Return the (x, y) coordinate for the center point of the cell that contains the specified text.  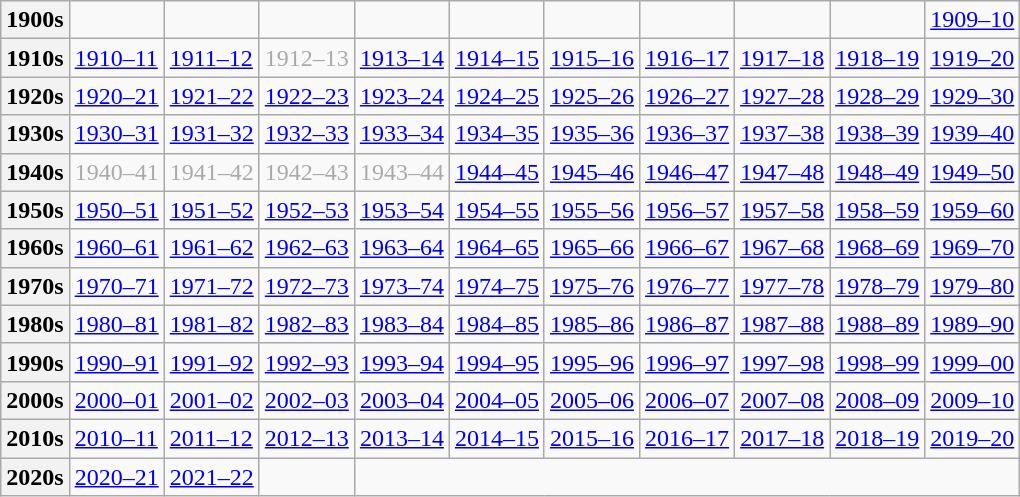
1932–33 (306, 134)
1914–15 (496, 58)
1924–25 (496, 96)
1988–89 (878, 324)
2020–21 (116, 477)
1969–70 (972, 248)
1991–92 (212, 362)
1959–60 (972, 210)
1930s (35, 134)
1995–96 (592, 362)
1982–83 (306, 324)
1919–20 (972, 58)
1964–65 (496, 248)
1979–80 (972, 286)
2021–22 (212, 477)
1980s (35, 324)
1962–63 (306, 248)
1990s (35, 362)
1936–37 (688, 134)
2009–10 (972, 400)
1989–90 (972, 324)
2003–04 (402, 400)
1985–86 (592, 324)
1910–11 (116, 58)
1966–67 (688, 248)
1961–62 (212, 248)
1935–36 (592, 134)
1911–12 (212, 58)
2010s (35, 438)
1942–43 (306, 172)
2000s (35, 400)
2002–03 (306, 400)
1952–53 (306, 210)
1960–61 (116, 248)
1945–46 (592, 172)
2008–09 (878, 400)
2014–15 (496, 438)
1983–84 (402, 324)
1970–71 (116, 286)
1913–14 (402, 58)
2001–02 (212, 400)
1957–58 (782, 210)
1940s (35, 172)
2017–18 (782, 438)
1921–22 (212, 96)
1933–34 (402, 134)
1997–98 (782, 362)
1909–10 (972, 20)
1934–35 (496, 134)
1941–42 (212, 172)
1950s (35, 210)
2006–07 (688, 400)
1947–48 (782, 172)
1953–54 (402, 210)
1925–26 (592, 96)
1918–19 (878, 58)
1975–76 (592, 286)
1972–73 (306, 286)
1940–41 (116, 172)
1963–64 (402, 248)
1929–30 (972, 96)
1949–50 (972, 172)
1965–66 (592, 248)
1938–39 (878, 134)
2005–06 (592, 400)
1900s (35, 20)
1960s (35, 248)
1968–69 (878, 248)
2012–13 (306, 438)
2011–12 (212, 438)
1912–13 (306, 58)
1980–81 (116, 324)
1917–18 (782, 58)
2019–20 (972, 438)
1946–47 (688, 172)
1927–28 (782, 96)
2010–11 (116, 438)
1955–56 (592, 210)
1984–85 (496, 324)
1930–31 (116, 134)
1948–49 (878, 172)
1998–99 (878, 362)
1920s (35, 96)
1944–45 (496, 172)
1916–17 (688, 58)
1986–87 (688, 324)
1967–68 (782, 248)
1951–52 (212, 210)
1981–82 (212, 324)
1996–97 (688, 362)
1910s (35, 58)
1970s (35, 286)
1937–38 (782, 134)
1971–72 (212, 286)
2016–17 (688, 438)
2007–08 (782, 400)
2015–16 (592, 438)
1976–77 (688, 286)
1956–57 (688, 210)
1915–16 (592, 58)
2020s (35, 477)
1958–59 (878, 210)
2018–19 (878, 438)
1990–91 (116, 362)
1926–27 (688, 96)
1978–79 (878, 286)
1920–21 (116, 96)
1931–32 (212, 134)
1922–23 (306, 96)
1939–40 (972, 134)
1999–00 (972, 362)
1954–55 (496, 210)
2000–01 (116, 400)
1977–78 (782, 286)
1943–44 (402, 172)
1928–29 (878, 96)
1994–95 (496, 362)
1973–74 (402, 286)
1993–94 (402, 362)
1992–93 (306, 362)
1974–75 (496, 286)
2013–14 (402, 438)
1987–88 (782, 324)
2004–05 (496, 400)
1950–51 (116, 210)
1923–24 (402, 96)
